Return the [x, y] coordinate for the center point of the cell that contains the specified text.  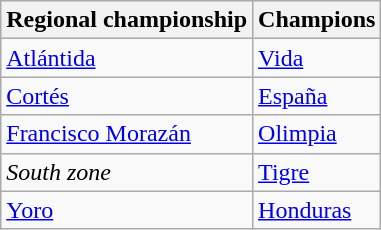
South zone [127, 172]
Atlántida [127, 58]
España [317, 96]
Cortés [127, 96]
Francisco Morazán [127, 134]
Tigre [317, 172]
Vida [317, 58]
Regional championship [127, 20]
Honduras [317, 210]
Olimpia [317, 134]
Yoro [127, 210]
Champions [317, 20]
